Scan for the cell matching the given text and deliver its (X, Y) coordinate at center. 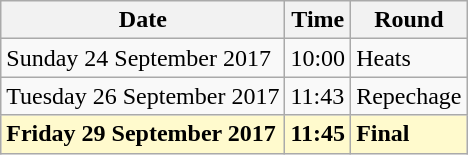
Round (409, 20)
11:45 (318, 134)
Friday 29 September 2017 (143, 134)
10:00 (318, 58)
Tuesday 26 September 2017 (143, 96)
Heats (409, 58)
Repechage (409, 96)
Time (318, 20)
Date (143, 20)
Final (409, 134)
11:43 (318, 96)
Sunday 24 September 2017 (143, 58)
